Detect which cell encompasses the target text, then output its [x, y] center coordinate. 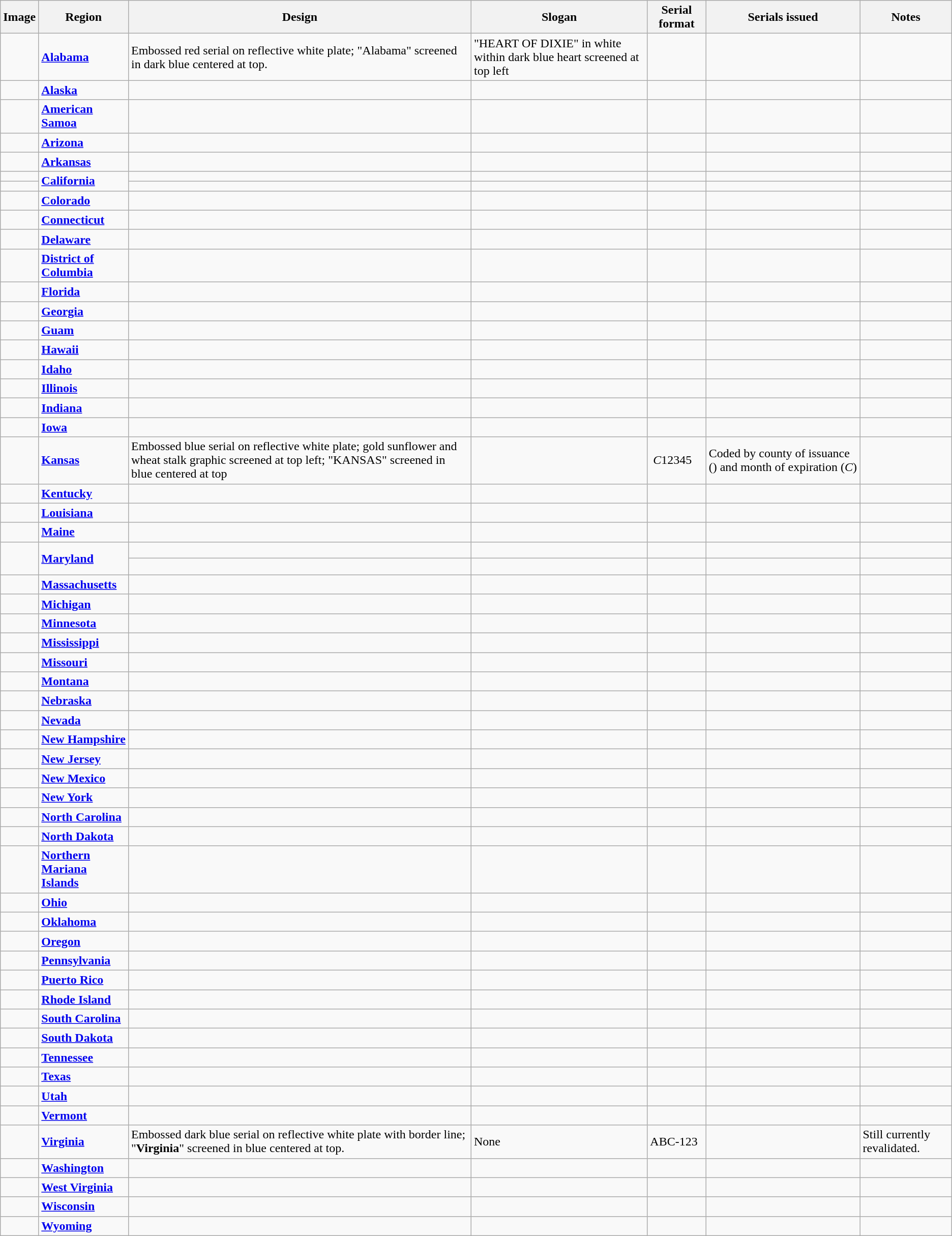
Washington [83, 1168]
Serial format [676, 17]
South Dakota [83, 1038]
Rhode Island [83, 999]
Vermont [83, 1115]
Idaho [83, 369]
Missouri [83, 662]
Oklahoma [83, 922]
Texas [83, 1077]
New York [83, 798]
Louisiana [83, 513]
Georgia [83, 311]
Kansas [83, 460]
Florida [83, 291]
Connecticut [83, 220]
Notes [906, 17]
Puerto Rico [83, 980]
Montana [83, 682]
South Carolina [83, 1019]
Arkansas [83, 162]
Still currently revalidated. [906, 1141]
Oregon [83, 941]
New Hampshire [83, 740]
None [559, 1141]
North Carolina [83, 817]
Massachusetts [83, 584]
Image [19, 17]
Embossed dark blue serial on reflective white plate with border line; "Virginia" screened in blue centered at top. [300, 1141]
Colorado [83, 200]
District ofColumbia [83, 266]
ABC-123 [676, 1141]
C12345 [676, 460]
Wyoming [83, 1226]
Slogan [559, 17]
Arizona [83, 142]
Embossed red serial on reflective white plate; "Alabama" screened in dark blue centered at top. [300, 57]
Nevada [83, 720]
Utah [83, 1096]
Indiana [83, 408]
Alaska [83, 90]
West Virginia [83, 1187]
Alabama [83, 57]
North Dakota [83, 836]
Serials issued [783, 17]
Iowa [83, 427]
American Samoa [83, 116]
Maryland [83, 558]
Design [300, 17]
Delaware [83, 239]
Pennsylvania [83, 960]
Kentucky [83, 493]
Nebraska [83, 701]
Mississippi [83, 642]
Tennessee [83, 1057]
Minnesota [83, 623]
California [83, 181]
Illinois [83, 389]
New Jersey [83, 759]
Michigan [83, 604]
Guam [83, 331]
Region [83, 17]
New Mexico [83, 778]
Wisconsin [83, 1206]
Virginia [83, 1141]
"HEART OF DIXIE" in white within dark blue heart screened at top left [559, 57]
Northern Mariana Islands [83, 869]
Coded by county of issuance () and month of expiration (C) [783, 460]
Maine [83, 532]
Hawaii [83, 350]
Ohio [83, 902]
